Return [X, Y] of the center of cell containing provided text 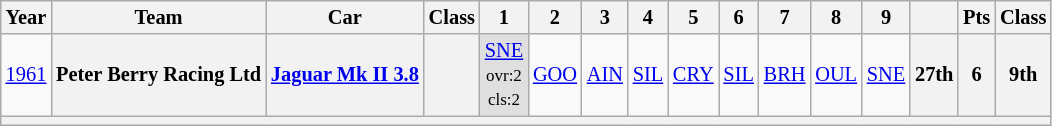
SNEovr:2cls:2 [504, 75]
Year [26, 17]
Pts [976, 17]
Peter Berry Racing Ltd [158, 75]
CRY [693, 75]
27th [934, 75]
7 [785, 17]
Jaguar Mk II 3.8 [345, 75]
8 [836, 17]
1 [504, 17]
9th [1023, 75]
3 [605, 17]
1961 [26, 75]
5 [693, 17]
2 [555, 17]
BRH [785, 75]
9 [886, 17]
4 [648, 17]
GOO [555, 75]
Car [345, 17]
Team [158, 17]
SNE [886, 75]
AIN [605, 75]
OUL [836, 75]
